Return [x, y] of the center of cell containing provided text 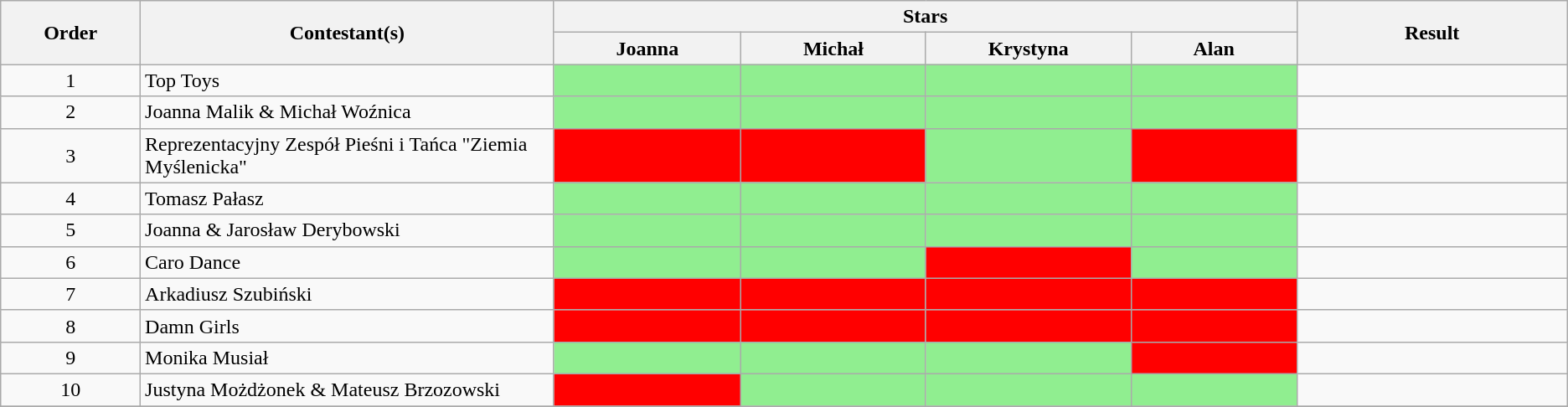
Joanna & Jarosław Derybowski [348, 230]
6 [70, 262]
Arkadiusz Szubiński [348, 294]
Damn Girls [348, 326]
Result [1432, 33]
Caro Dance [348, 262]
Contestant(s) [348, 33]
Order [70, 33]
Joanna [647, 49]
Michał [834, 49]
Top Toys [348, 80]
1 [70, 80]
Tomasz Pałasz [348, 198]
2 [70, 112]
Justyna Możdżonek & Mateusz Brzozowski [348, 389]
Reprezentacyjny Zespół Pieśni i Tańca "Ziemia Myślenicka" [348, 156]
4 [70, 198]
Stars [925, 17]
Monika Musiał [348, 358]
3 [70, 156]
9 [70, 358]
5 [70, 230]
Joanna Malik & Michał Woźnica [348, 112]
Alan [1214, 49]
8 [70, 326]
10 [70, 389]
Krystyna [1029, 49]
7 [70, 294]
